Identify which cell holds the provided text, then report its [X, Y] central coordinate. 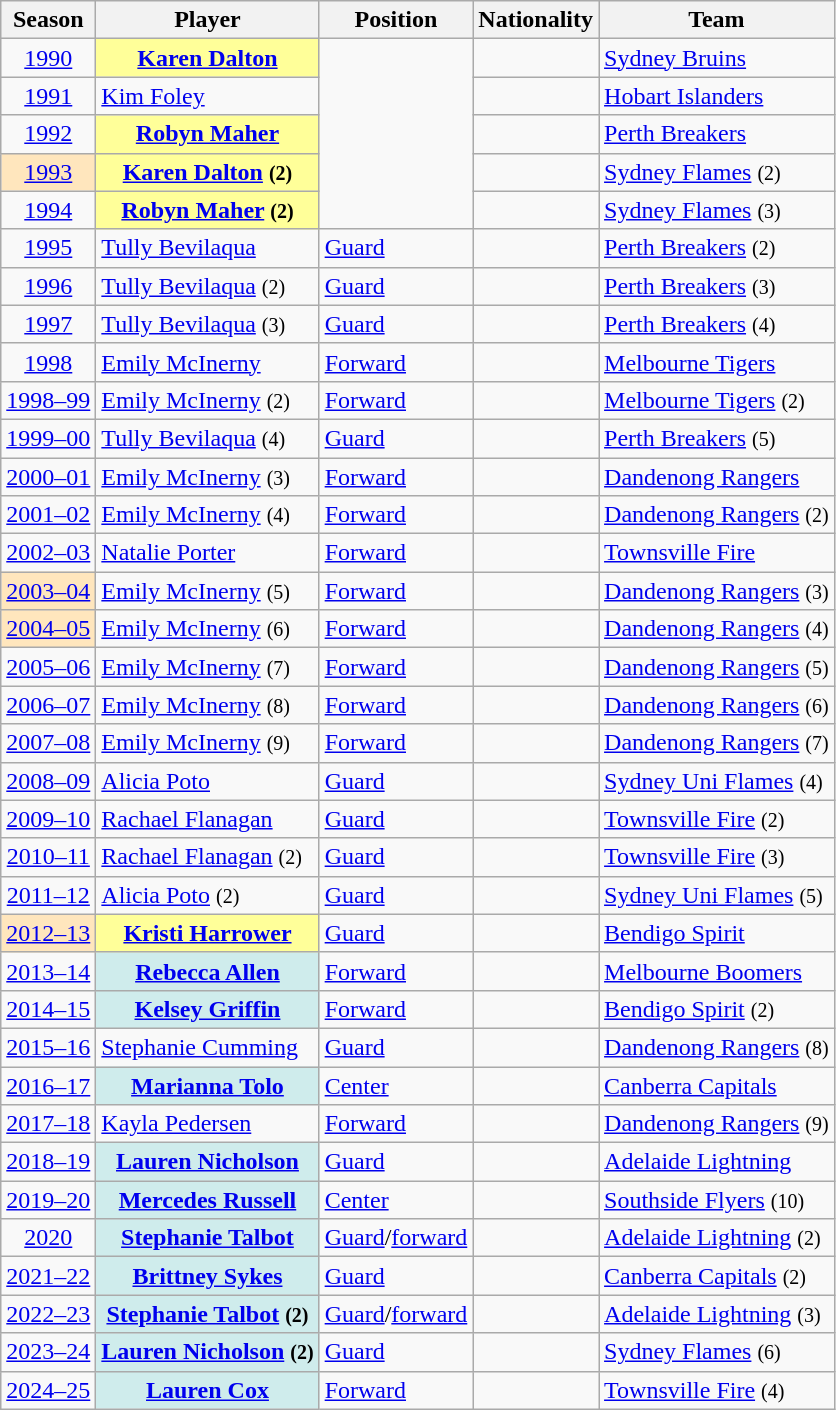
Kristi Harrower [208, 933]
Melbourne Tigers (2) [717, 400]
Emily McInerny (7) [208, 667]
2013–14 [48, 971]
Canberra Capitals [717, 1085]
Rachael Flanagan (2) [208, 857]
1991 [48, 96]
Dandenong Rangers (6) [717, 705]
Southside Flyers (10) [717, 1200]
2012–13 [48, 933]
2005–06 [48, 667]
Adelaide Lightning (2) [717, 1238]
2024–25 [48, 1390]
Bendigo Spirit [717, 933]
Dandenong Rangers (4) [717, 629]
Sydney Uni Flames (4) [717, 781]
2022–23 [48, 1314]
Kim Foley [208, 96]
Bendigo Spirit (2) [717, 1009]
Sydney Flames (2) [717, 172]
Emily McInerny [208, 362]
Adelaide Lightning (3) [717, 1314]
Sydney Uni Flames (5) [717, 895]
Townsville Fire [717, 553]
2008–09 [48, 781]
2019–20 [48, 1200]
2021–22 [48, 1276]
Karen Dalton (2) [208, 172]
1990 [48, 58]
Dandenong Rangers [717, 477]
2014–15 [48, 1009]
1997 [48, 324]
Dandenong Rangers (7) [717, 743]
Robyn Maher (2) [208, 210]
Hobart Islanders [717, 96]
1998–99 [48, 400]
Townsville Fire (4) [717, 1390]
1994 [48, 210]
Rachael Flanagan [208, 819]
2003–04 [48, 591]
Stephanie Cumming [208, 1047]
1992 [48, 134]
Robyn Maher [208, 134]
Dandenong Rangers (5) [717, 667]
1996 [48, 286]
Marianna Tolo [208, 1085]
Rebecca Allen [208, 971]
1998 [48, 362]
Alicia Poto (2) [208, 895]
Team [717, 20]
Stephanie Talbot (2) [208, 1314]
Perth Breakers (2) [717, 248]
1999–00 [48, 438]
Perth Breakers (3) [717, 286]
Kayla Pedersen [208, 1124]
2004–05 [48, 629]
Lauren Cox [208, 1390]
Lauren Nicholson [208, 1162]
2009–10 [48, 819]
2017–18 [48, 1124]
Townsville Fire (2) [717, 819]
Emily McInerny (4) [208, 515]
Nationality [536, 20]
Dandenong Rangers (2) [717, 515]
Tully Bevilaqua (4) [208, 438]
Perth Breakers [717, 134]
Kelsey Griffin [208, 1009]
Emily McInerny (3) [208, 477]
Player [208, 20]
2016–17 [48, 1085]
Season [48, 20]
2023–24 [48, 1352]
Melbourne Boomers [717, 971]
Emily McInerny (8) [208, 705]
Melbourne Tigers [717, 362]
Emily McInerny (6) [208, 629]
Emily McInerny (2) [208, 400]
Brittney Sykes [208, 1276]
Lauren Nicholson (2) [208, 1352]
2020 [48, 1238]
Canberra Capitals (2) [717, 1276]
Mercedes Russell [208, 1200]
Sydney Flames (6) [717, 1352]
2007–08 [48, 743]
Emily McInerny (9) [208, 743]
Dandenong Rangers (3) [717, 591]
Perth Breakers (5) [717, 438]
1993 [48, 172]
Alicia Poto [208, 781]
Sydney Bruins [717, 58]
Sydney Flames (3) [717, 210]
Emily McInerny (5) [208, 591]
Natalie Porter [208, 553]
2018–19 [48, 1162]
Tully Bevilaqua (2) [208, 286]
Perth Breakers (4) [717, 324]
2002–03 [48, 553]
Dandenong Rangers (9) [717, 1124]
2010–11 [48, 857]
Dandenong Rangers (8) [717, 1047]
2000–01 [48, 477]
Stephanie Talbot [208, 1238]
2006–07 [48, 705]
Karen Dalton [208, 58]
Townsville Fire (3) [717, 857]
1995 [48, 248]
Tully Bevilaqua (3) [208, 324]
Adelaide Lightning [717, 1162]
2001–02 [48, 515]
Position [396, 20]
2011–12 [48, 895]
Tully Bevilaqua [208, 248]
2015–16 [48, 1047]
